Capture the cell that displays the provided text and extract its [X, Y] central coordinate. 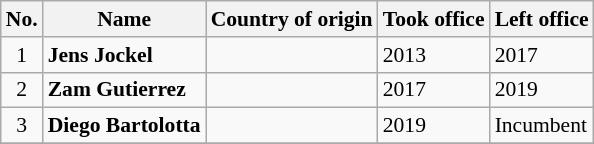
Incumbent [542, 126]
1 [22, 55]
Zam Gutierrez [124, 90]
Jens Jockel [124, 55]
Took office [434, 19]
2013 [434, 55]
Name [124, 19]
Left office [542, 19]
Country of origin [292, 19]
3 [22, 126]
No. [22, 19]
Diego Bartolotta [124, 126]
2 [22, 90]
